Scan for the cell matching the given text and deliver its (X, Y) coordinate at center. 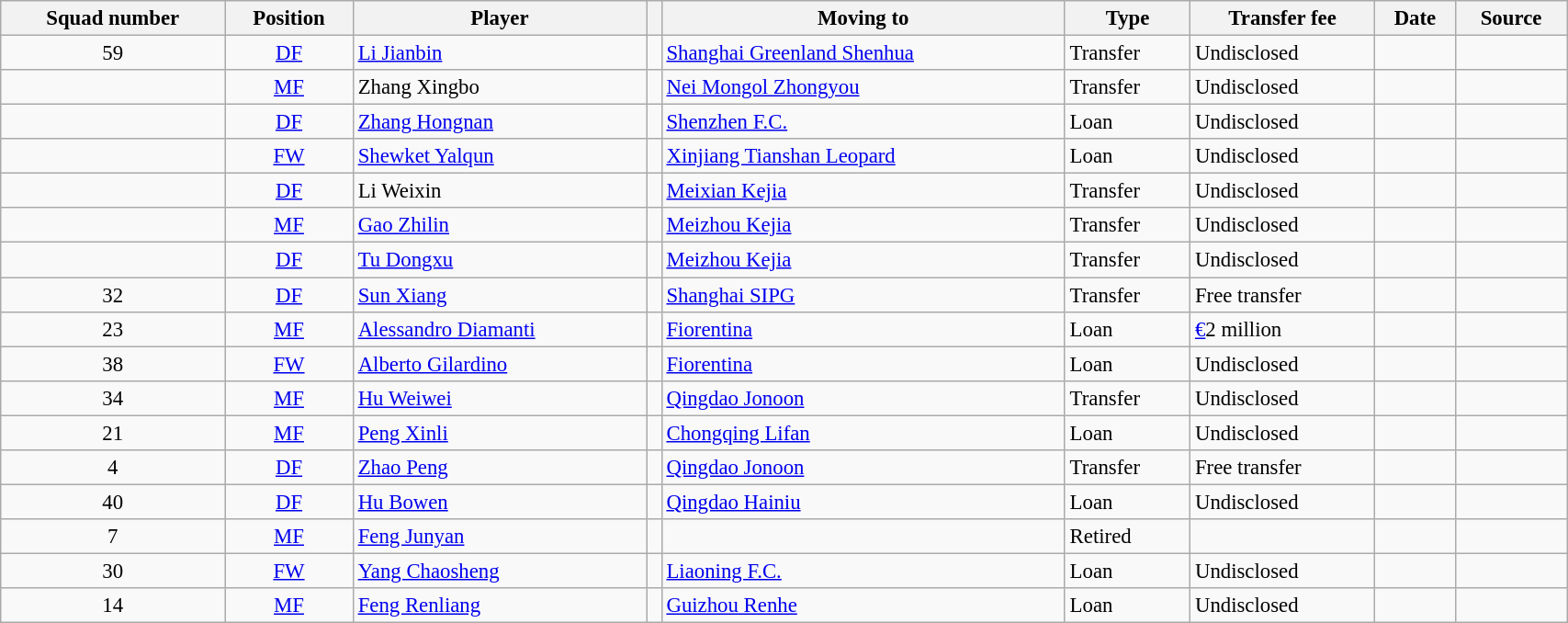
Shanghai SIPG (863, 295)
Guizhou Renhe (863, 606)
Nei Mongol Zhongyou (863, 87)
Zhang Xingbo (500, 87)
30 (113, 571)
Xinjiang Tianshan Leopard (863, 156)
Zhao Peng (500, 468)
59 (113, 53)
4 (113, 468)
32 (113, 295)
Moving to (863, 18)
Feng Junyan (500, 537)
7 (113, 537)
Hu Weiwei (500, 398)
Position (289, 18)
€2 million (1282, 329)
Yang Chaosheng (500, 571)
Peng Xinli (500, 433)
Squad number (113, 18)
14 (113, 606)
40 (113, 502)
Sun Xiang (500, 295)
21 (113, 433)
34 (113, 398)
Hu Bowen (500, 502)
Li Jianbin (500, 53)
Tu Dongxu (500, 260)
Retired (1127, 537)
Transfer fee (1282, 18)
Shenzhen F.C. (863, 122)
Liaoning F.C. (863, 571)
Player (500, 18)
Li Weixin (500, 191)
Source (1510, 18)
Type (1127, 18)
Shewket Yalqun (500, 156)
23 (113, 329)
Zhang Hongnan (500, 122)
Qingdao Hainiu (863, 502)
38 (113, 364)
Chongqing Lifan (863, 433)
Shanghai Greenland Shenhua (863, 53)
Alberto Gilardino (500, 364)
Gao Zhilin (500, 225)
Date (1415, 18)
Alessandro Diamanti (500, 329)
Feng Renliang (500, 606)
Meixian Kejia (863, 191)
